Extract the [X, Y] coordinate from the center of the cell holding the provided text.  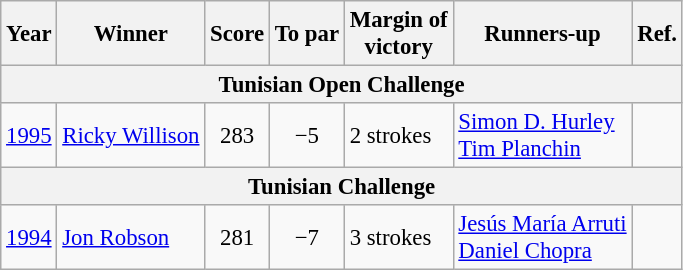
Ref. [657, 34]
Tunisian Open Challenge [342, 85]
Simon D. Hurley Tim Planchin [542, 136]
Score [238, 34]
Runners-up [542, 34]
3 strokes [398, 238]
Winner [131, 34]
To par [306, 34]
283 [238, 136]
−5 [306, 136]
1994 [29, 238]
Ricky Willison [131, 136]
Jon Robson [131, 238]
1995 [29, 136]
Margin ofvictory [398, 34]
Jesús María Arruti Daniel Chopra [542, 238]
−7 [306, 238]
2 strokes [398, 136]
Year [29, 34]
Tunisian Challenge [342, 187]
281 [238, 238]
